From the cell containing the given text, extract its center point as [X, Y] coordinate. 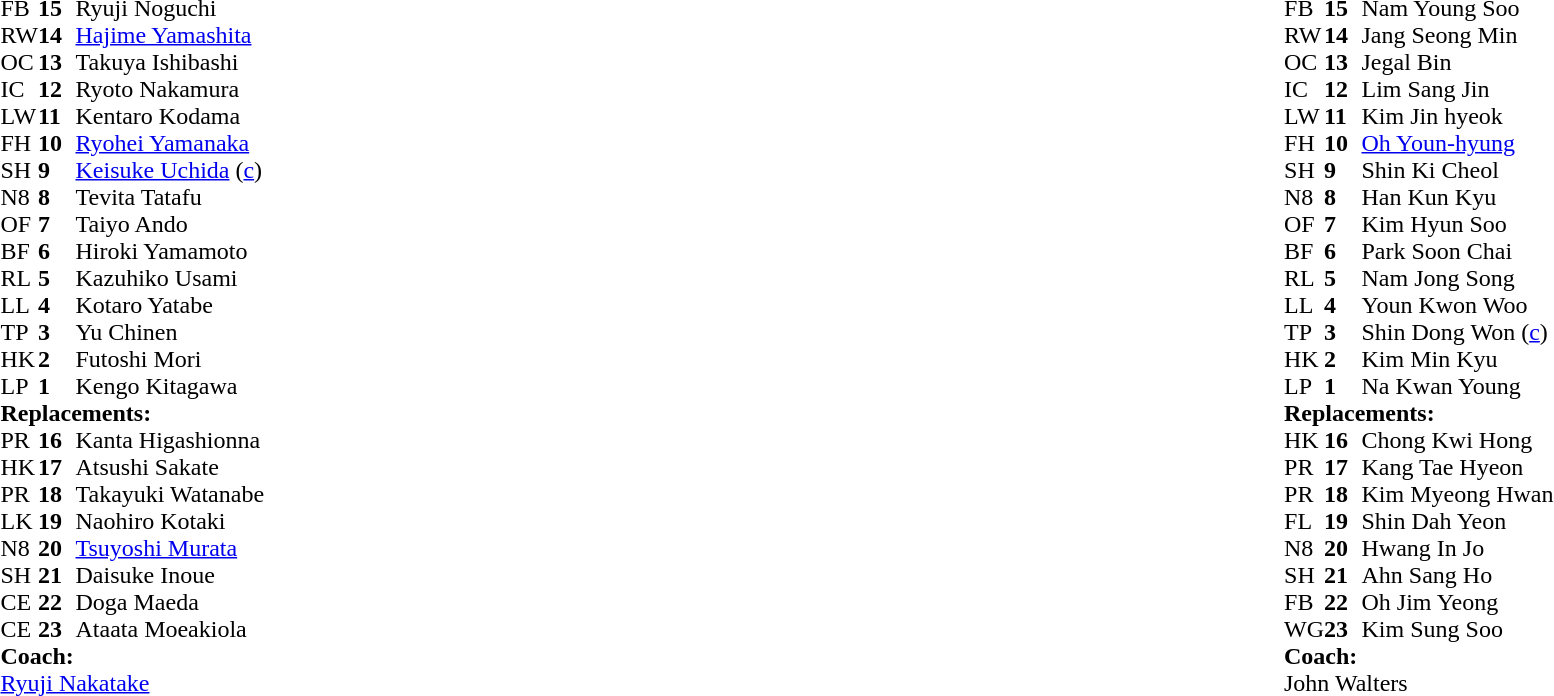
Na Kwan Young [1458, 386]
Hiroki Yamamoto [170, 252]
Naohiro Kotaki [170, 522]
Kentaro Kodama [170, 116]
Takayuki Watanabe [170, 494]
Jang Seong Min [1458, 36]
FL [1304, 522]
Futoshi Mori [170, 360]
WG [1304, 630]
Hajime Yamashita [170, 36]
Ahn Sang Ho [1458, 576]
Kang Tae Hyeon [1458, 468]
Yu Chinen [170, 332]
Nam Jong Song [1458, 278]
Park Soon Chai [1458, 252]
Ryohei Yamanaka [170, 144]
Hwang In Jo [1458, 548]
Kim Myeong Hwan [1458, 494]
Atsushi Sakate [170, 468]
Chong Kwi Hong [1458, 440]
Kanta Higashionna [170, 440]
Shin Ki Cheol [1458, 170]
LK [19, 522]
Kim Sung Soo [1458, 630]
Takuya Ishibashi [170, 62]
Ataata Moeakiola [170, 630]
Jegal Bin [1458, 62]
FB [1304, 602]
Youn Kwon Woo [1458, 306]
Keisuke Uchida (c) [170, 170]
Doga Maeda [170, 602]
Daisuke Inoue [170, 576]
Kim Hyun Soo [1458, 224]
Oh Youn-hyung [1458, 144]
Kotaro Yatabe [170, 306]
Kazuhiko Usami [170, 278]
Shin Dong Won (c) [1458, 332]
Kim Jin hyeok [1458, 116]
Kengo Kitagawa [170, 386]
Kim Min Kyu [1458, 360]
Lim Sang Jin [1458, 90]
Taiyo Ando [170, 224]
Ryoto Nakamura [170, 90]
Tsuyoshi Murata [170, 548]
Shin Dah Yeon [1458, 522]
Tevita Tatafu [170, 198]
Oh Jim Yeong [1458, 602]
Han Kun Kyu [1458, 198]
